Provide the [X, Y] coordinate of the cell's center where the given text is located.  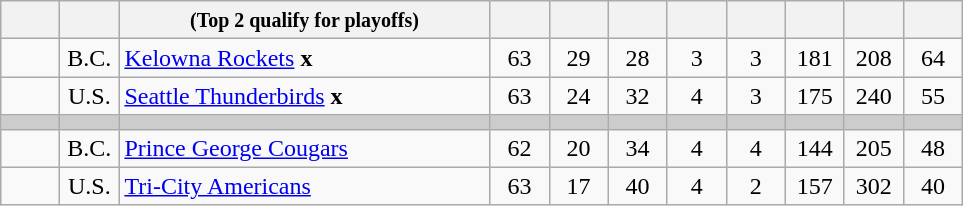
(Top 2 qualify for playoffs) [304, 20]
302 [874, 186]
48 [932, 148]
Kelowna Rockets x [304, 58]
144 [814, 148]
29 [578, 58]
Prince George Cougars [304, 148]
62 [520, 148]
205 [874, 148]
208 [874, 58]
28 [638, 58]
17 [578, 186]
64 [932, 58]
2 [756, 186]
157 [814, 186]
Tri-City Americans [304, 186]
55 [932, 96]
240 [874, 96]
175 [814, 96]
24 [578, 96]
32 [638, 96]
34 [638, 148]
20 [578, 148]
Seattle Thunderbirds x [304, 96]
181 [814, 58]
